Find where the given text appears and provide that cell's center as (x, y) coordinate. 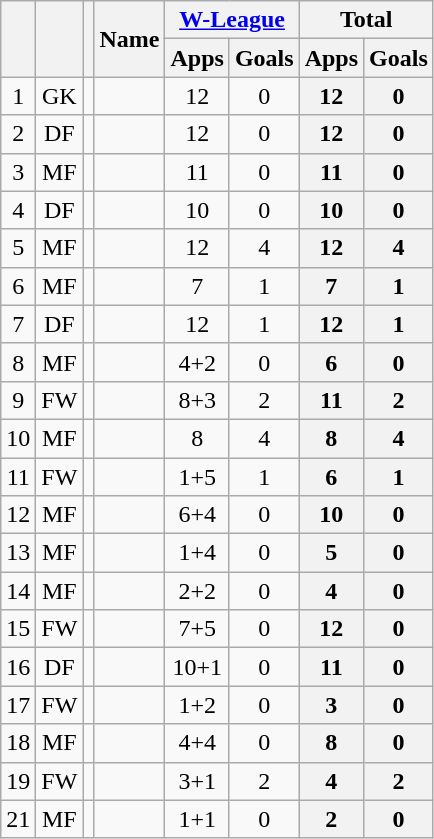
GK (60, 96)
13 (18, 553)
2+2 (197, 591)
15 (18, 629)
1+4 (197, 553)
14 (18, 591)
W-League (232, 20)
7+5 (197, 629)
18 (18, 743)
4+2 (197, 362)
Total (366, 20)
6+4 (197, 515)
1+5 (197, 477)
10+1 (197, 667)
4+4 (197, 743)
21 (18, 819)
16 (18, 667)
8+3 (197, 400)
19 (18, 781)
1+1 (197, 819)
17 (18, 705)
1+2 (197, 705)
3+1 (197, 781)
9 (18, 400)
Name (130, 39)
